Return the [X, Y] coordinate for the center point of the cell that contains the specified text.  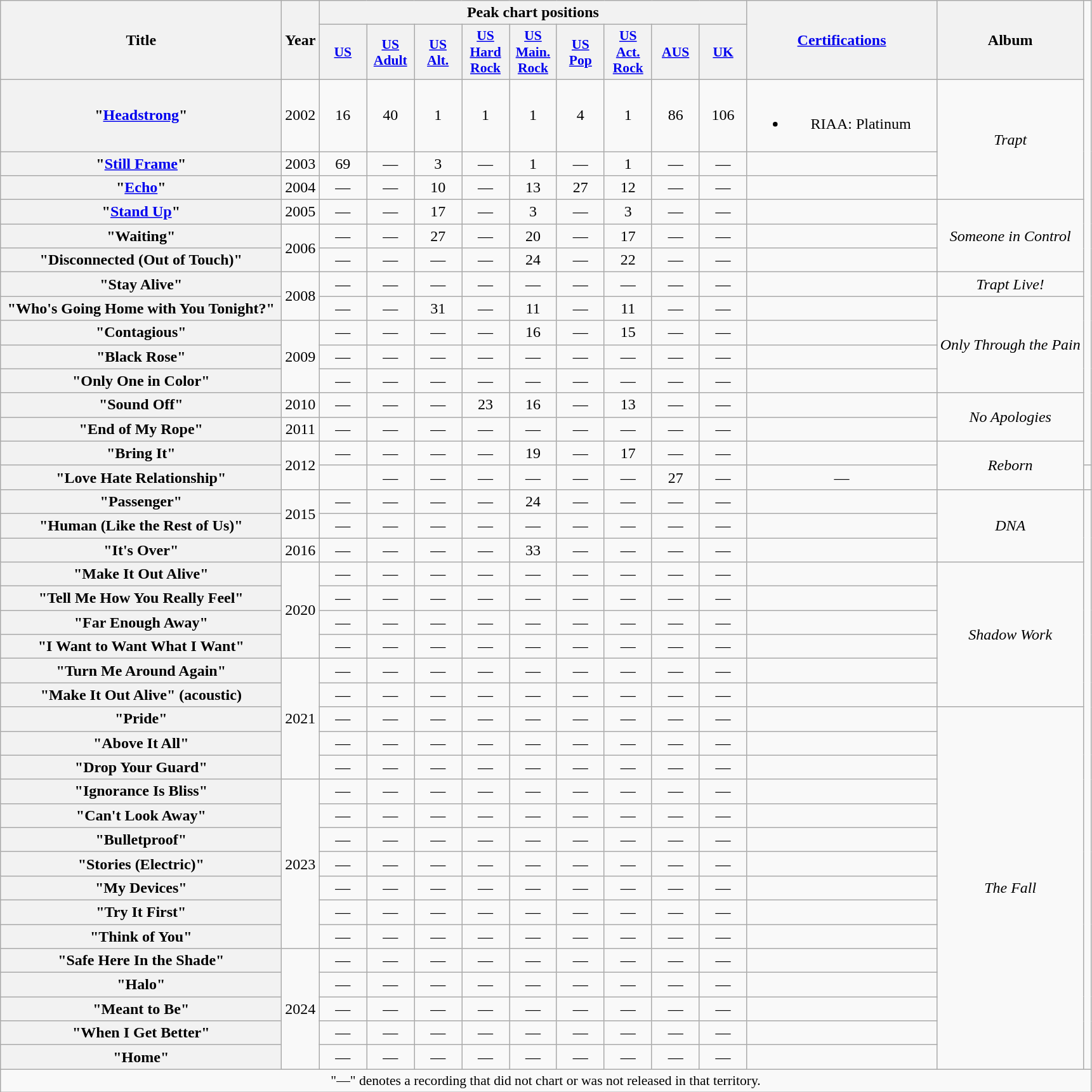
86 [675, 115]
"Above It All" [141, 743]
"Ignorance Is Bliss" [141, 791]
USAdult [391, 52]
"It's Over" [141, 550]
Reborn [1010, 465]
Year [301, 41]
USAlt. [438, 52]
"Passenger" [141, 501]
"Tell Me How You Really Feel" [141, 598]
"Bring It" [141, 453]
"Halo" [141, 985]
23 [486, 405]
"Drop Your Guard" [141, 767]
"I Want to Want What I Want" [141, 647]
31 [438, 308]
"Stories (Electric)" [141, 864]
"Stay Alive" [141, 284]
"Safe Here In the Shade" [141, 961]
2021 [301, 719]
"My Devices" [141, 888]
2015 [301, 513]
"Bulletproof" [141, 839]
33 [533, 550]
2005 [301, 212]
"Echo" [141, 188]
"Still Frame" [141, 163]
15 [628, 332]
"Far Enough Away" [141, 622]
69 [343, 163]
Trapt [1010, 140]
40 [391, 115]
12 [628, 188]
USPop [580, 52]
"Think of You" [141, 936]
RIAA: Platinum [841, 115]
2011 [301, 429]
No Apologies [1010, 417]
"Stand Up" [141, 212]
"Sound Off" [141, 405]
Title [141, 41]
2016 [301, 550]
"Can't Look Away" [141, 815]
"Pride" [141, 719]
"End of My Rope" [141, 429]
Only Through the Pain [1010, 345]
4 [580, 115]
"Make It Out Alive" (acoustic) [141, 695]
"Black Rose" [141, 357]
2010 [301, 405]
2006 [301, 248]
"Human (Like the Rest of Us)" [141, 525]
20 [533, 236]
2020 [301, 610]
DNA [1010, 525]
UK [723, 52]
2009 [301, 357]
2012 [301, 465]
"When I Get Better" [141, 1033]
"Love Hate Relationship" [141, 477]
Album [1010, 41]
2024 [301, 1009]
US [343, 52]
The Fall [1010, 888]
"Contagious" [141, 332]
"Home" [141, 1057]
"Turn Me Around Again" [141, 671]
"Only One in Color" [141, 381]
USAct. Rock [628, 52]
"Try It First" [141, 912]
Certifications [841, 41]
Trapt Live! [1010, 284]
2002 [301, 115]
USHard Rock [486, 52]
2023 [301, 864]
"Meant to Be" [141, 1009]
"Waiting" [141, 236]
"Disconnected (Out of Touch)" [141, 260]
19 [533, 453]
Someone in Control [1010, 236]
106 [723, 115]
Shadow Work [1010, 635]
USMain. Rock [533, 52]
AUS [675, 52]
10 [438, 188]
Peak chart positions [533, 13]
"—" denotes a recording that did not chart or was not released in that territory. [546, 1081]
22 [628, 260]
"Make It Out Alive" [141, 574]
2008 [301, 296]
"Who's Going Home with You Tonight?" [141, 308]
2003 [301, 163]
"Headstrong" [141, 115]
2004 [301, 188]
